Locate the cell with the specified text and output its [x, y] center coordinate. 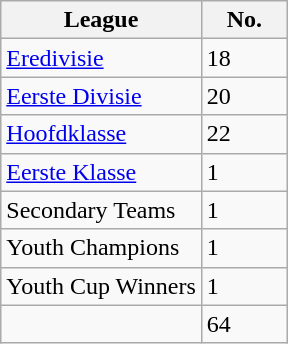
Hoofdklasse [102, 134]
League [102, 20]
20 [244, 96]
Eerste Divisie [102, 96]
Youth Cup Winners [102, 286]
No. [244, 20]
Secondary Teams [102, 210]
Eerste Klasse [102, 172]
64 [244, 324]
Youth Champions [102, 248]
22 [244, 134]
18 [244, 58]
Eredivisie [102, 58]
